Pinpoint the cell where the given text exists, returning its [x, y] midpoint coordinate. 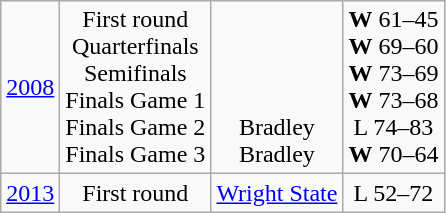
First round [136, 193]
2008 [30, 88]
L 52–72 [394, 193]
First roundQuarterfinalsSemifinalsFinals Game 1Finals Game 2Finals Game 3 [136, 88]
2013 [30, 193]
BradleyBradley [277, 88]
Wright State [277, 193]
W 61–45W 69–60W 73–69W 73–68L 74–83W 70–64 [394, 88]
